Return [X, Y] of the center of cell containing provided text 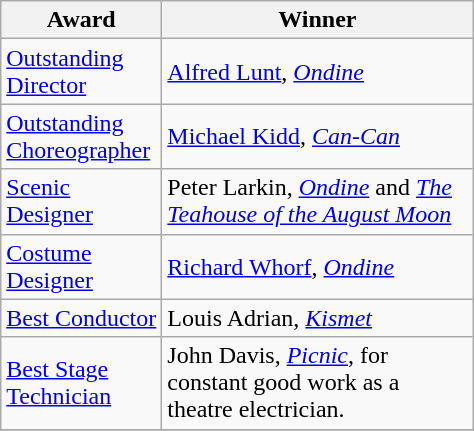
Best Stage Technician [82, 383]
Richard Whorf, Ondine [318, 266]
Louis Adrian, Kismet [318, 318]
Award [82, 20]
Michael Kidd, Can-Can [318, 136]
Costume Designer [82, 266]
Winner [318, 20]
Scenic Designer [82, 202]
Alfred Lunt, Ondine [318, 72]
Outstanding Director [82, 72]
Outstanding Choreographer [82, 136]
Best Conductor [82, 318]
Peter Larkin, Ondine and The Teahouse of the August Moon [318, 202]
John Davis, Picnic, for constant good work as a theatre electrician. [318, 383]
